Pinpoint the cell where the given text exists, returning its (x, y) midpoint coordinate. 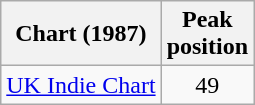
49 (207, 85)
UK Indie Chart (81, 85)
Chart (1987) (81, 34)
Peakposition (207, 34)
